From the cell containing the given text, extract its center point as (X, Y) coordinate. 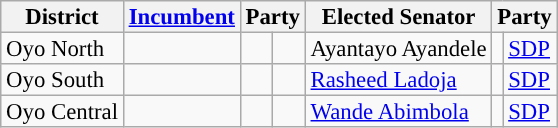
Oyo North (62, 49)
Oyo South (62, 80)
District (62, 17)
Rasheed Ladoja (398, 80)
Ayantayo Ayandele (398, 49)
Elected Senator (398, 17)
Oyo Central (62, 112)
Incumbent (182, 17)
Wande Abimbola (398, 112)
